Scan for the cell matching the given text and deliver its [x, y] coordinate at center. 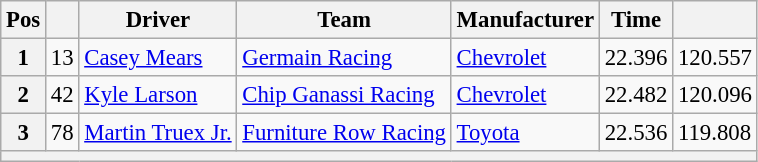
120.557 [716, 58]
22.482 [636, 95]
22.536 [636, 133]
Furniture Row Racing [344, 133]
2 [24, 95]
13 [62, 58]
78 [62, 133]
42 [62, 95]
Toyota [525, 133]
Martin Truex Jr. [158, 133]
Time [636, 20]
Manufacturer [525, 20]
119.808 [716, 133]
120.096 [716, 95]
22.396 [636, 58]
Chip Ganassi Racing [344, 95]
Kyle Larson [158, 95]
3 [24, 133]
Germain Racing [344, 58]
Driver [158, 20]
Casey Mears [158, 58]
1 [24, 58]
Pos [24, 20]
Team [344, 20]
